Determine the [X, Y] coordinate at the center of the cell enclosing the given text.  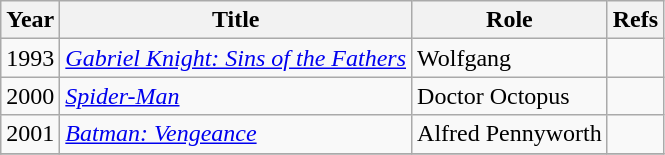
2000 [30, 96]
Year [30, 20]
Doctor Octopus [510, 96]
Batman: Vengeance [236, 134]
Gabriel Knight: Sins of the Fathers [236, 58]
Refs [635, 20]
Spider-Man [236, 96]
Title [236, 20]
Alfred Pennyworth [510, 134]
2001 [30, 134]
1993 [30, 58]
Role [510, 20]
Wolfgang [510, 58]
